Determine the (x, y) coordinate at the center of the cell enclosing the given text.  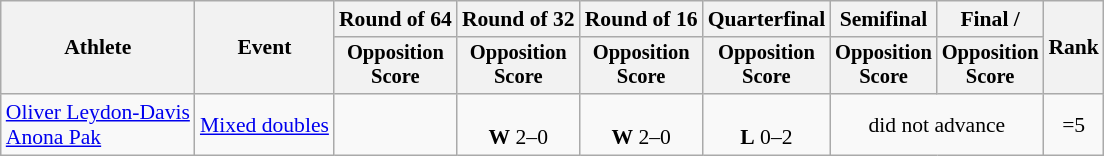
Rank (1074, 48)
Mixed doubles (264, 124)
Round of 32 (518, 19)
Quarterfinal (767, 19)
Event (264, 48)
L 0–2 (767, 124)
Round of 16 (642, 19)
Final / (990, 19)
Semifinal (884, 19)
did not advance (936, 124)
=5 (1074, 124)
Round of 64 (396, 19)
Oliver Leydon-DavisAnona Pak (98, 124)
Athlete (98, 48)
